Detect which cell encompasses the target text, then output its [x, y] center coordinate. 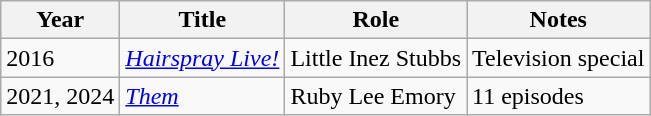
11 episodes [558, 96]
Title [202, 20]
Year [60, 20]
Role [376, 20]
2016 [60, 58]
Hairspray Live! [202, 58]
Them [202, 96]
Ruby Lee Emory [376, 96]
Television special [558, 58]
2021, 2024 [60, 96]
Little Inez Stubbs [376, 58]
Notes [558, 20]
